Pinpoint the cell where the given text exists, returning its (x, y) midpoint coordinate. 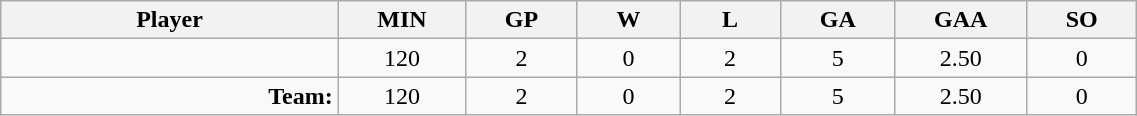
GA (838, 20)
Team: (170, 96)
GP (522, 20)
W (628, 20)
GAA (961, 20)
L (730, 20)
MIN (402, 20)
Player (170, 20)
SO (1081, 20)
